Find where the given text appears and provide that cell's center as [X, Y] coordinate. 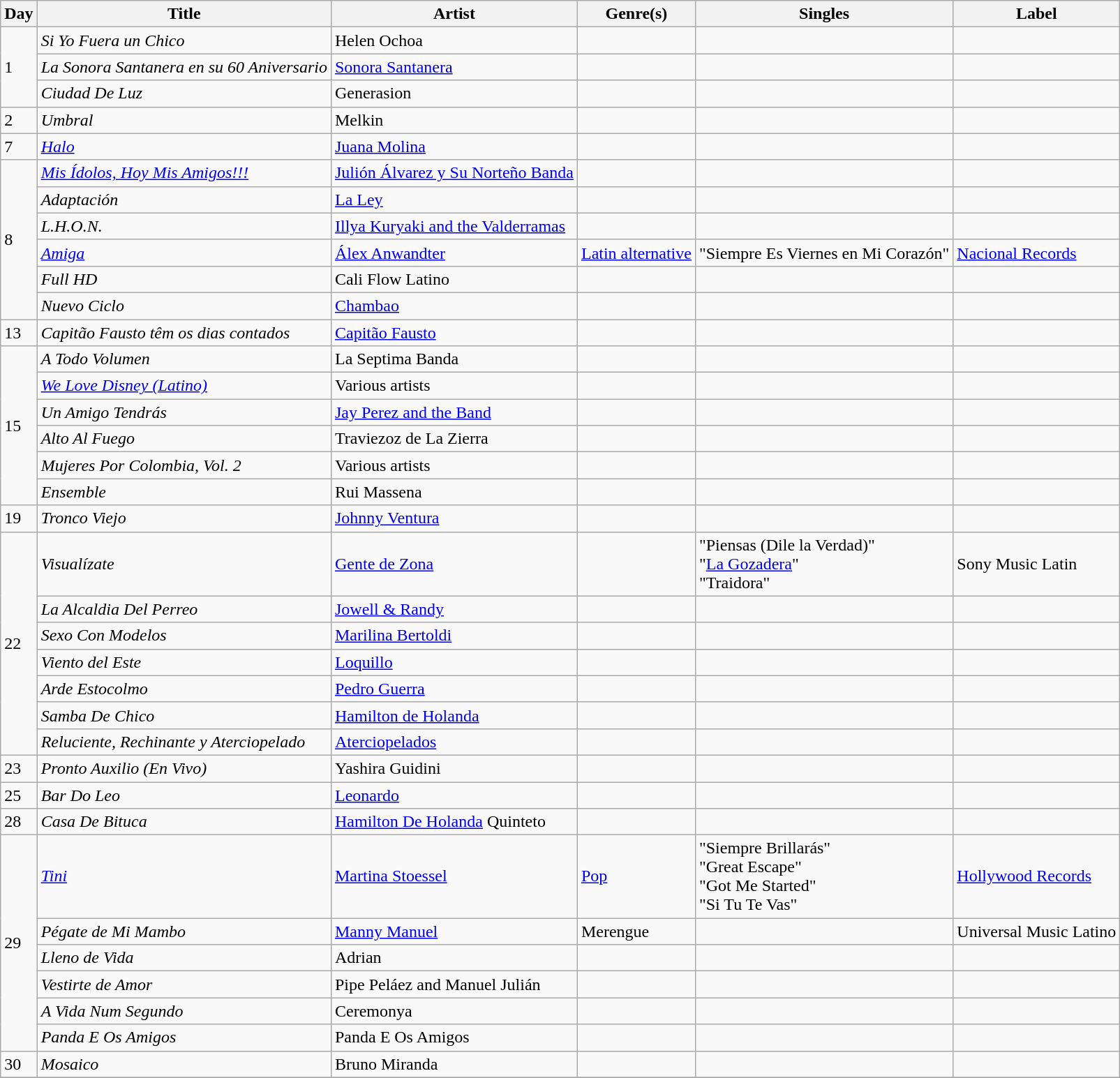
30 [19, 1064]
2 [19, 120]
Martina Stoessel [454, 876]
Sony Music Latin [1037, 564]
Halo [184, 147]
Álex Anwandter [454, 253]
Tini [184, 876]
Gente de Zona [454, 564]
Melkin [454, 120]
Nacional Records [1037, 253]
Jay Perez and the Band [454, 412]
Mujeres Por Colombia, Vol. 2 [184, 465]
Genre(s) [636, 14]
Sonora Santanera [454, 67]
Leonardo [454, 795]
Traviezoz de La Zierra [454, 439]
Rui Massena [454, 492]
Capitão Fausto [454, 333]
L.H.O.N. [184, 226]
Singles [823, 14]
Artist [454, 14]
Cali Flow Latino [454, 279]
Ceremonya [454, 1011]
Lleno de Vida [184, 958]
13 [19, 333]
Nuevo Ciclo [184, 306]
19 [19, 518]
Visualízate [184, 564]
7 [19, 147]
Juana Molina [454, 147]
"Piensas (Dile la Verdad)""La Gozadera""Traidora" [823, 564]
Un Amigo Tendrás [184, 412]
Adrian [454, 958]
Viento del Este [184, 662]
Pégate de Mi Mambo [184, 931]
Day [19, 14]
Casa De Bituca [184, 822]
Manny Manuel [454, 931]
We Love Disney (Latino) [184, 386]
15 [19, 426]
Merengue [636, 931]
Amiga [184, 253]
Helen Ochoa [454, 40]
Bruno Miranda [454, 1064]
A Vida Num Segundo [184, 1011]
Reluciente, Rechinante y Aterciopelado [184, 742]
Umbral [184, 120]
Julión Álvarez y Su Norteño Banda [454, 173]
Generasion [454, 93]
A Todo Volumen [184, 359]
Ciudad De Luz [184, 93]
Bar Do Leo [184, 795]
Pop [636, 876]
Illya Kuryaki and the Valderramas [454, 226]
La Septima Banda [454, 359]
Pronto Auxilio (En Vivo) [184, 768]
22 [19, 643]
Hamilton De Holanda Quinteto [454, 822]
La Alcaldia Del Perreo [184, 609]
Arde Estocolmo [184, 689]
25 [19, 795]
Adaptación [184, 200]
"Siempre Es Viernes en Mi Corazón" [823, 253]
Marilina Bertoldi [454, 636]
Capitão Fausto têm os dias contados [184, 333]
Pedro Guerra [454, 689]
Si Yo Fuera un Chico [184, 40]
Title [184, 14]
"Siempre Brillarás""Great Escape""Got Me Started""Si Tu Te Vas" [823, 876]
28 [19, 822]
Vestirte de Amor [184, 985]
Samba De Chico [184, 715]
Yashira Guidini [454, 768]
Loquillo [454, 662]
Mis Ídolos, Hoy Mis Amigos!!! [184, 173]
Latin alternative [636, 253]
Aterciopelados [454, 742]
Universal Music Latino [1037, 931]
Tronco Viejo [184, 518]
1 [19, 67]
Hollywood Records [1037, 876]
29 [19, 943]
Full HD [184, 279]
Jowell & Randy [454, 609]
Ensemble [184, 492]
8 [19, 239]
Alto Al Fuego [184, 439]
Hamilton de Holanda [454, 715]
Mosaico [184, 1064]
Pipe Peláez and Manuel Julián [454, 985]
La Ley [454, 200]
Sexo Con Modelos [184, 636]
La Sonora Santanera en su 60 Aniversario [184, 67]
Label [1037, 14]
Chambao [454, 306]
Johnny Ventura [454, 518]
23 [19, 768]
